Determine the [x, y] coordinate at the center of the cell enclosing the given text.  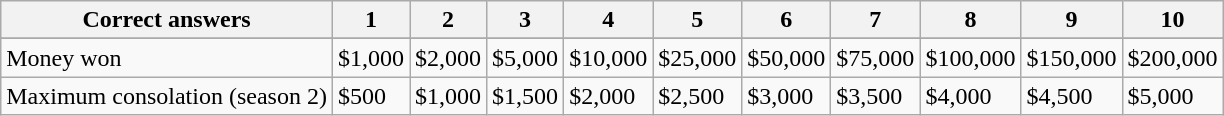
1 [370, 20]
$75,000 [876, 58]
Maximum consolation (season 2) [167, 96]
$10,000 [608, 58]
10 [1172, 20]
$1,500 [526, 96]
Money won [167, 58]
$200,000 [1172, 58]
$3,000 [786, 96]
$4,000 [970, 96]
$50,000 [786, 58]
4 [608, 20]
$500 [370, 96]
$150,000 [1072, 58]
Correct answers [167, 20]
$25,000 [698, 58]
6 [786, 20]
$2,500 [698, 96]
$4,500 [1072, 96]
2 [448, 20]
9 [1072, 20]
5 [698, 20]
7 [876, 20]
$100,000 [970, 58]
8 [970, 20]
$3,500 [876, 96]
3 [526, 20]
